Capture the cell that displays the provided text and extract its [X, Y] central coordinate. 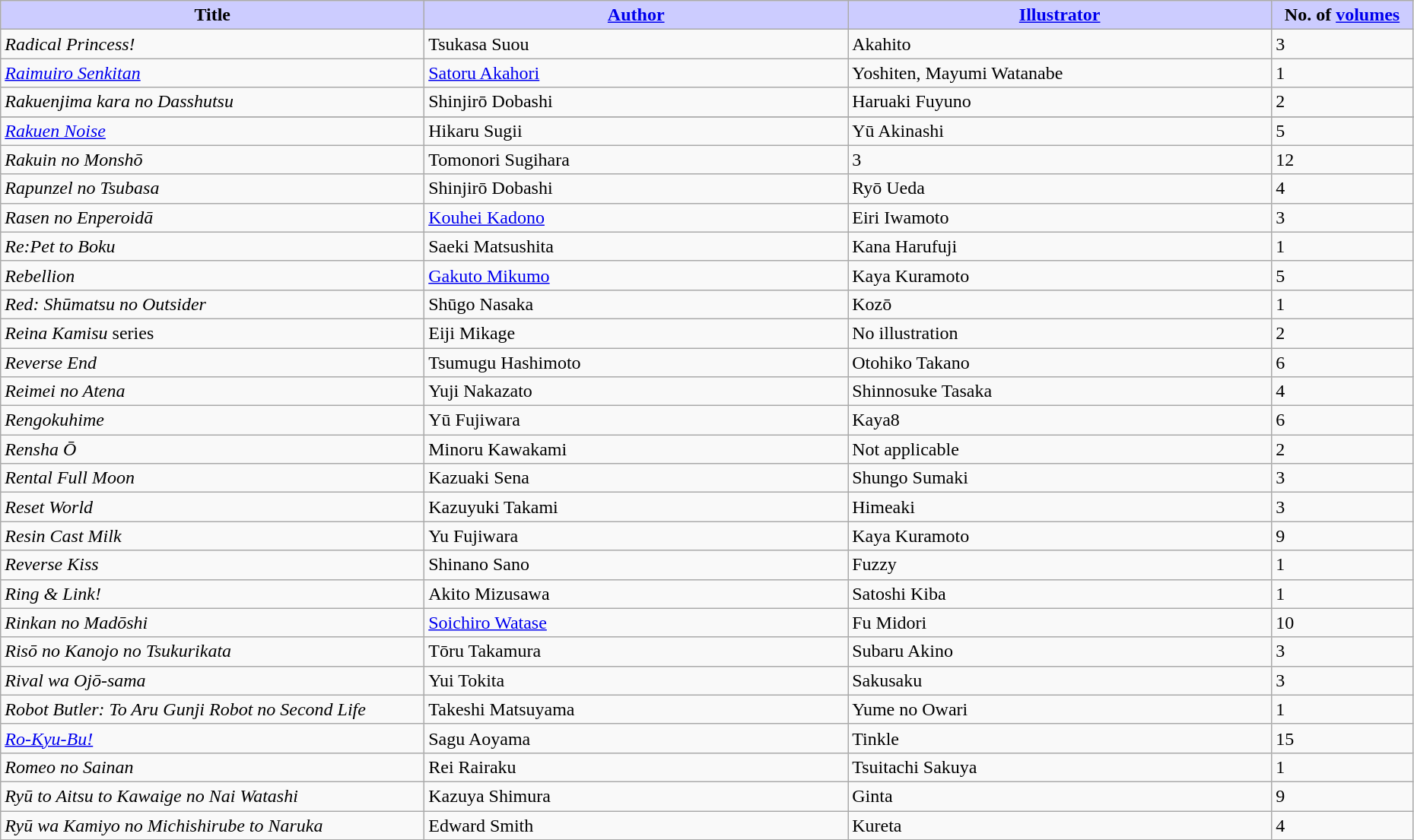
Radical Princess! [213, 44]
Tsumugu Hashimoto [636, 363]
10 [1343, 623]
Edward Smith [636, 825]
Romeo no Sainan [213, 767]
Ryū wa Kamiyo no Michishirube to Naruka [213, 825]
Shūgo Nasaka [636, 304]
Hikaru Sugii [636, 131]
12 [1343, 160]
Satoshi Kiba [1060, 594]
Yū Akinashi [1060, 131]
Yume no Owari [1060, 709]
Sakusaku [1060, 680]
Ryō Ueda [1060, 189]
Tinkle [1060, 738]
Robot Butler: To Aru Gunji Robot no Second Life [213, 709]
Fu Midori [1060, 623]
Eiri Iwamoto [1060, 217]
Ginta [1060, 796]
Yu Fujiwara [636, 536]
Yui Tokita [636, 680]
Reina Kamisu series [213, 333]
Rakuenjima kara no Dasshutsu [213, 102]
Shungo Sumaki [1060, 478]
Resin Cast Milk [213, 536]
Risō no Kanojo no Tsukurikata [213, 651]
Rebellion [213, 275]
Tsukasa Suou [636, 44]
No. of volumes [1343, 15]
Otohiko Takano [1060, 363]
Kaya8 [1060, 420]
Shinnosuke Tasaka [1060, 391]
Yuji Nakazato [636, 391]
Rental Full Moon [213, 478]
Satoru Akahori [636, 73]
Saeki Matsushita [636, 246]
Shinano Sano [636, 565]
Akito Mizusawa [636, 594]
Yoshiten, Mayumi Watanabe [1060, 73]
Minoru Kawakami [636, 449]
Fuzzy [1060, 565]
Ryū to Aitsu to Kawaige no Nai Watashi [213, 796]
Rengokuhime [213, 420]
Rakuen Noise [213, 131]
Yū Fujiwara [636, 420]
Reimei no Atena [213, 391]
Soichiro Watase [636, 623]
Illustrator [1060, 15]
Rapunzel no Tsubasa [213, 189]
Author [636, 15]
Re:Pet to Boku [213, 246]
Red: Shūmatsu no Outsider [213, 304]
Akahito [1060, 44]
Haruaki Fuyuno [1060, 102]
Tōru Takamura [636, 651]
Kouhei Kadono [636, 217]
Rakuin no Monshō [213, 160]
Rinkan no Madōshi [213, 623]
Sagu Aoyama [636, 738]
Ro-Kyu-Bu! [213, 738]
Ring & Link! [213, 594]
15 [1343, 738]
Reverse Kiss [213, 565]
Raimuiro Senkitan [213, 73]
Kureta [1060, 825]
Kazuya Shimura [636, 796]
Tsuitachi Sakuya [1060, 767]
Rival wa Ojō-sama [213, 680]
Subaru Akino [1060, 651]
Kozō [1060, 304]
Title [213, 15]
Rasen no Enperoidā [213, 217]
Reset World [213, 507]
Eiji Mikage [636, 333]
Reverse End [213, 363]
Not applicable [1060, 449]
Takeshi Matsuyama [636, 709]
Gakuto Mikumo [636, 275]
Kazuaki Sena [636, 478]
Kazuyuki Takami [636, 507]
Kana Harufuji [1060, 246]
Rensha Ō [213, 449]
No illustration [1060, 333]
Tomonori Sugihara [636, 160]
Rei Rairaku [636, 767]
Himeaki [1060, 507]
